Capture the cell that displays the provided text and extract its (x, y) central coordinate. 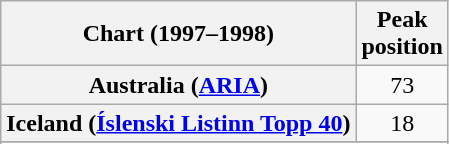
18 (402, 123)
Chart (1997–1998) (178, 34)
Australia (ARIA) (178, 85)
73 (402, 85)
Peakposition (402, 34)
Iceland (Íslenski Listinn Topp 40) (178, 123)
